Output the (X, Y) coordinate of the center of the cell containing the given text.  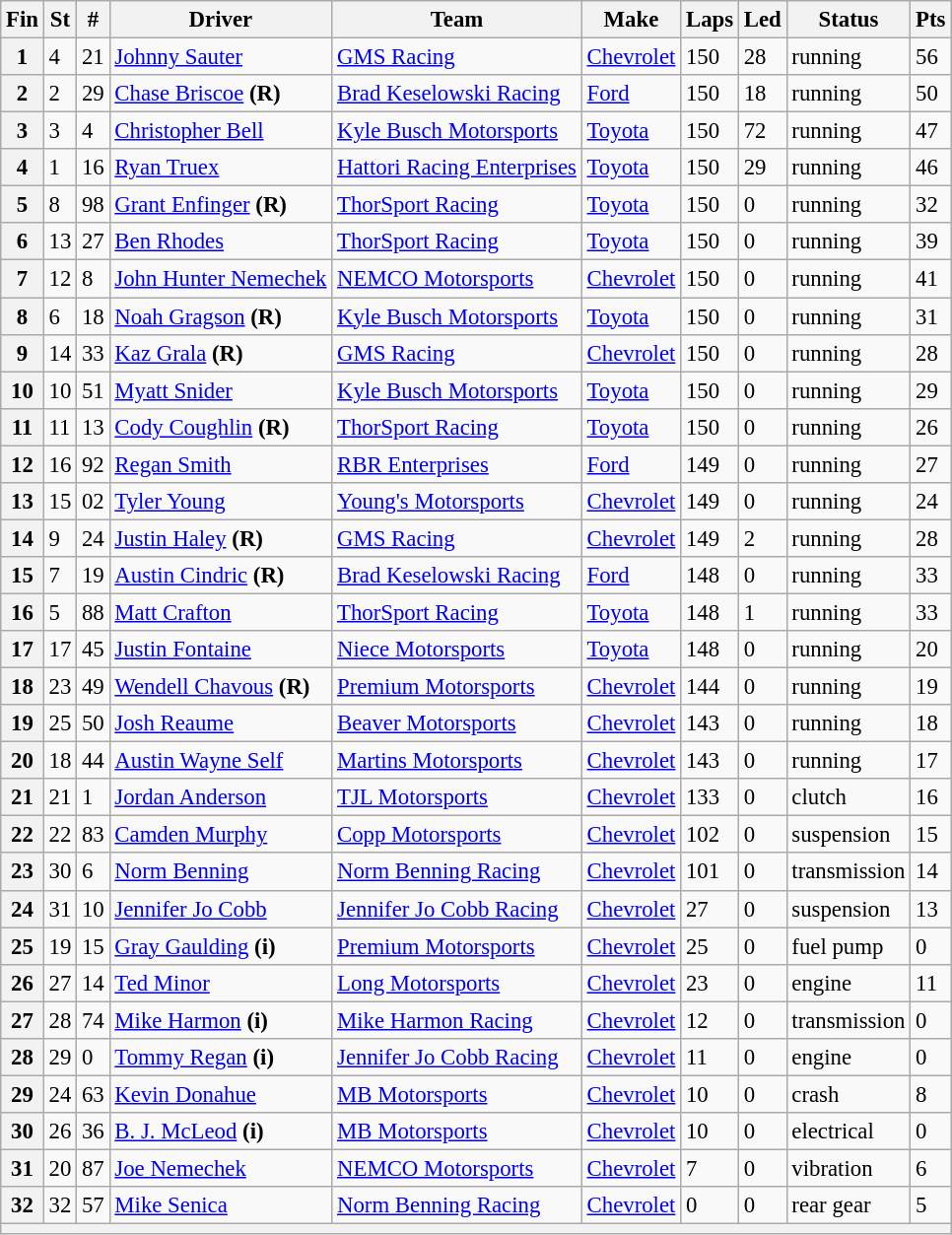
02 (93, 502)
Wendell Chavous (R) (221, 687)
Beaver Motorsports (457, 723)
133 (710, 797)
41 (930, 279)
Camden Murphy (221, 835)
Mike Senica (221, 1205)
Team (457, 20)
92 (93, 464)
Mike Harmon Racing (457, 1020)
Tyler Young (221, 502)
Justin Haley (R) (221, 538)
83 (93, 835)
Fin (23, 20)
crash (849, 1094)
Noah Gragson (R) (221, 316)
B. J. McLeod (i) (221, 1132)
98 (93, 205)
45 (93, 650)
Long Motorsports (457, 983)
51 (93, 390)
Cody Coughlin (R) (221, 427)
63 (93, 1094)
47 (930, 131)
Ryan Truex (221, 168)
Josh Reaume (221, 723)
Niece Motorsports (457, 650)
49 (93, 687)
87 (93, 1168)
101 (710, 872)
Regan Smith (221, 464)
RBR Enterprises (457, 464)
Hattori Racing Enterprises (457, 168)
Kevin Donahue (221, 1094)
Joe Nemechek (221, 1168)
Justin Fontaine (221, 650)
Grant Enfinger (R) (221, 205)
88 (93, 612)
Make (631, 20)
102 (710, 835)
Ted Minor (221, 983)
Gray Gaulding (i) (221, 946)
74 (93, 1020)
36 (93, 1132)
72 (763, 131)
clutch (849, 797)
Christopher Bell (221, 131)
57 (93, 1205)
Martins Motorsports (457, 761)
Tommy Regan (i) (221, 1058)
Driver (221, 20)
electrical (849, 1132)
56 (930, 57)
Jordan Anderson (221, 797)
Kaz Grala (R) (221, 353)
vibration (849, 1168)
Young's Motorsports (457, 502)
46 (930, 168)
TJL Motorsports (457, 797)
rear gear (849, 1205)
# (93, 20)
Status (849, 20)
39 (930, 241)
Led (763, 20)
St (59, 20)
Matt Crafton (221, 612)
Austin Wayne Self (221, 761)
Norm Benning (221, 872)
Myatt Snider (221, 390)
144 (710, 687)
fuel pump (849, 946)
Ben Rhodes (221, 241)
Mike Harmon (i) (221, 1020)
Chase Briscoe (R) (221, 94)
John Hunter Nemechek (221, 279)
44 (93, 761)
Johnny Sauter (221, 57)
Pts (930, 20)
Austin Cindric (R) (221, 576)
Jennifer Jo Cobb (221, 909)
Copp Motorsports (457, 835)
Laps (710, 20)
